Provide the [x, y] coordinate of the cell's center where the given text is located.  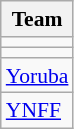
YNFF [38, 111]
Yoruba [38, 75]
Team [38, 19]
